Identify which cell holds the provided text, then report its [x, y] central coordinate. 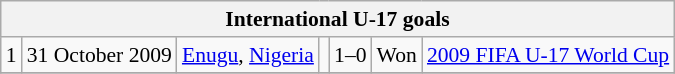
1 [12, 55]
Won [397, 55]
International U-17 goals [338, 19]
Enugu, Nigeria [248, 55]
31 October 2009 [100, 55]
2009 FIFA U-17 World Cup [548, 55]
1–0 [350, 55]
